Scan for the cell matching the given text and deliver its (x, y) coordinate at center. 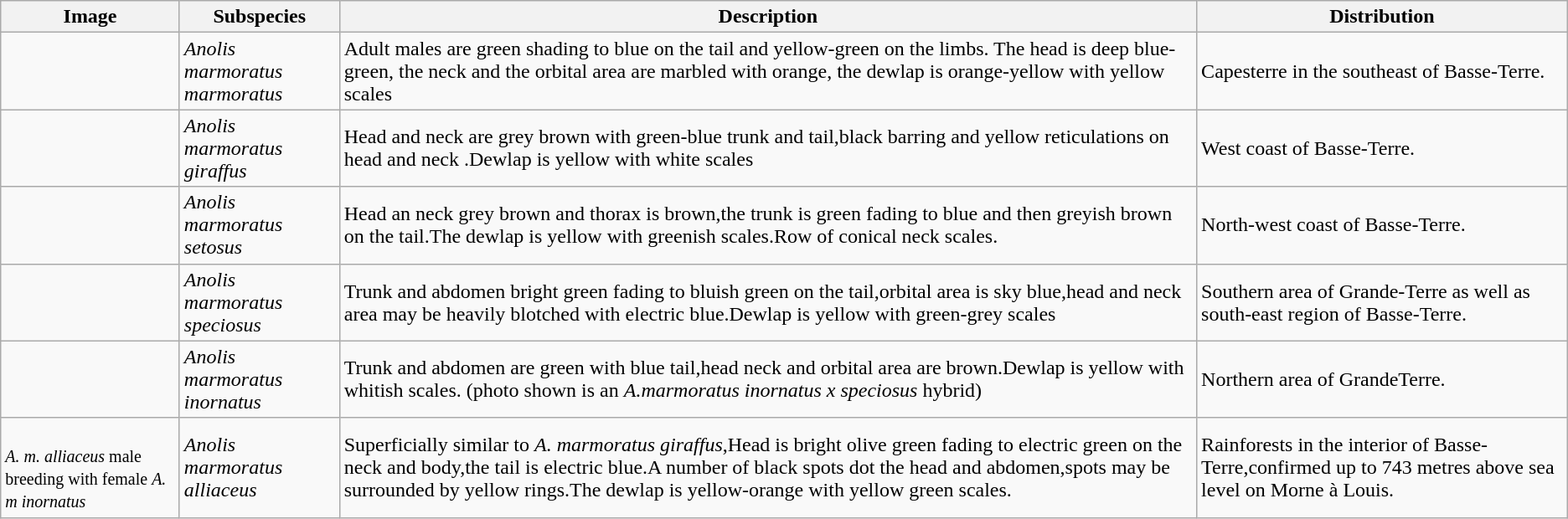
Southern area of Grande-Terre as well as south-east region of Basse-Terre. (1382, 302)
West coast of Basse-Terre. (1382, 148)
Distribution (1382, 17)
Anolis marmoratus giraffus (260, 148)
Subspecies (260, 17)
Capesterre in the southeast of Basse-Terre. (1382, 71)
Rainforests in the interior of Basse-Terre,confirmed up to 743 metres above sea level on Morne à Louis. (1382, 467)
Anolis marmoratus marmoratus (260, 71)
A. m. alliaceus male breeding with female A. m inornatus (90, 467)
Anolis marmoratus alliaceus (260, 467)
Image (90, 17)
North-west coast of Basse-Terre. (1382, 225)
Northern area of GrandeTerre. (1382, 379)
Anolis marmoratus setosus (260, 225)
Anolis marmoratus inornatus (260, 379)
Anolis marmoratus speciosus (260, 302)
Description (767, 17)
